For the text-containing cell, return its midpoint in [X, Y] coordinate format. 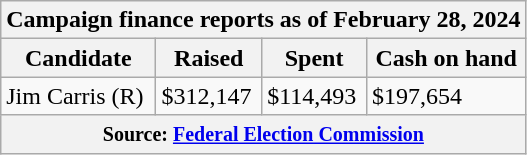
Cash on hand [446, 58]
$312,147 [209, 96]
Raised [209, 58]
$197,654 [446, 96]
Campaign finance reports as of February 28, 2024 [264, 20]
Spent [314, 58]
$114,493 [314, 96]
Jim Carris (R) [78, 96]
Candidate [78, 58]
Source: Federal Election Commission [264, 134]
